Detect which cell encompasses the target text, then output its [X, Y] center coordinate. 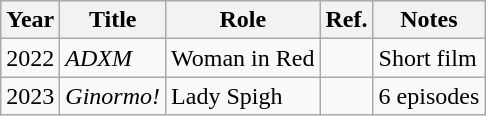
Title [113, 20]
2022 [30, 58]
ADXM [113, 58]
Notes [429, 20]
6 episodes [429, 96]
Woman in Red [243, 58]
Ref. [346, 20]
Short film [429, 58]
2023 [30, 96]
Year [30, 20]
Lady Spigh [243, 96]
Role [243, 20]
Ginormo! [113, 96]
